Pinpoint the cell where the given text exists, returning its (X, Y) midpoint coordinate. 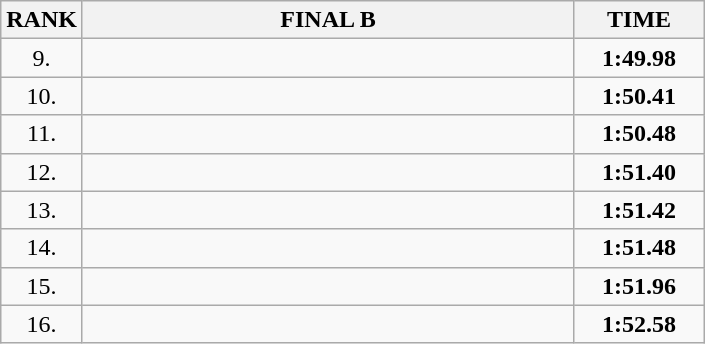
1:50.41 (640, 96)
14. (42, 248)
13. (42, 210)
16. (42, 324)
RANK (42, 20)
TIME (640, 20)
1:50.48 (640, 134)
12. (42, 172)
1:51.96 (640, 286)
FINAL B (328, 20)
9. (42, 58)
1:51.40 (640, 172)
15. (42, 286)
1:51.42 (640, 210)
1:49.98 (640, 58)
10. (42, 96)
1:51.48 (640, 248)
1:52.58 (640, 324)
11. (42, 134)
